Find where the given text appears and provide that cell's center as [X, Y] coordinate. 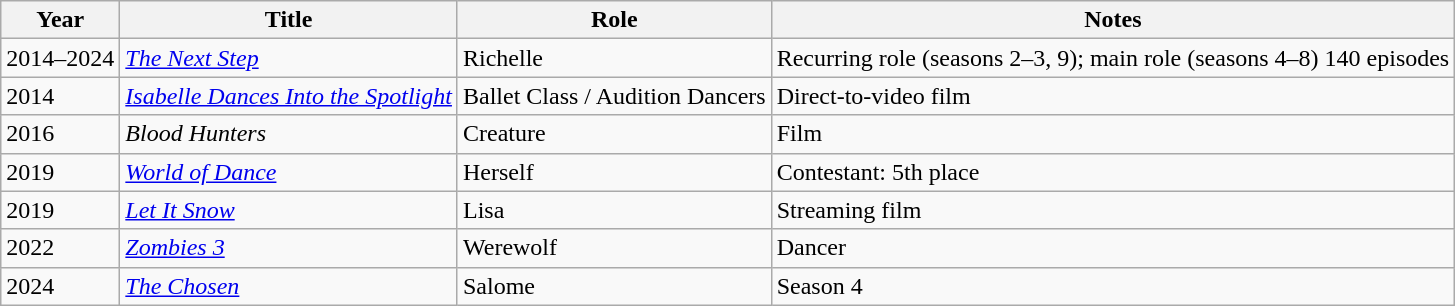
Werewolf [614, 248]
2022 [60, 248]
Salome [614, 286]
2014–2024 [60, 58]
Blood Hunters [289, 134]
Let It Snow [289, 210]
The Chosen [289, 286]
Season 4 [1113, 286]
Zombies 3 [289, 248]
Notes [1113, 20]
Creature [614, 134]
Recurring role (seasons 2–3, 9); main role (seasons 4–8) 140 episodes [1113, 58]
Film [1113, 134]
Role [614, 20]
Ballet Class / Audition Dancers [614, 96]
World of Dance [289, 172]
Title [289, 20]
2024 [60, 286]
Year [60, 20]
Direct-to-video film [1113, 96]
Streaming film [1113, 210]
Richelle [614, 58]
Dancer [1113, 248]
2014 [60, 96]
The Next Step [289, 58]
2016 [60, 134]
Lisa [614, 210]
Isabelle Dances Into the Spotlight [289, 96]
Herself [614, 172]
Contestant: 5th place [1113, 172]
